Return [x, y] of the center of cell containing provided text 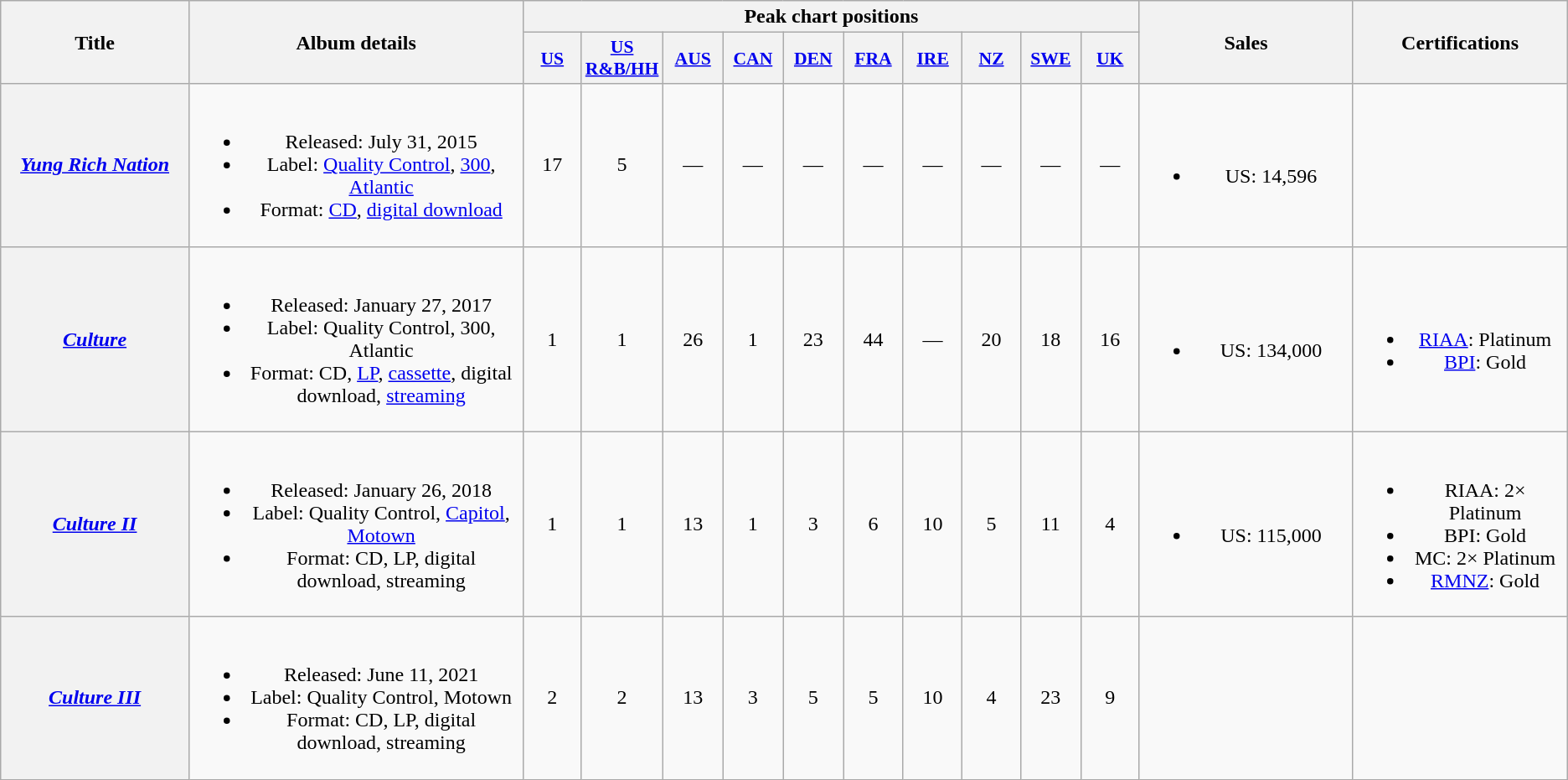
RIAA: PlatinumBPI: Gold [1460, 338]
US: 115,000 [1246, 524]
26 [692, 338]
Culture III [95, 698]
NZ [992, 59]
20 [992, 338]
17 [553, 165]
SWE [1050, 59]
9 [1110, 698]
11 [1050, 524]
DEN [813, 59]
UK [1110, 59]
US [553, 59]
Culture [95, 338]
RIAA: 2× PlatinumBPI: GoldMC: 2× PlatinumRMNZ: Gold [1460, 524]
CAN [753, 59]
6 [874, 524]
USR&B/HH [622, 59]
US: 134,000 [1246, 338]
Released: January 27, 2017Label: Quality Control, 300, AtlanticFormat: CD, LP, cassette, digital download, streaming [355, 338]
AUS [692, 59]
Released: July 31, 2015Label: Quality Control, 300, AtlanticFormat: CD, digital download [355, 165]
Album details [355, 42]
US: 14,596 [1246, 165]
44 [874, 338]
Peak chart positions [831, 17]
Released: June 11, 2021Label: Quality Control, MotownFormat: CD, LP, digital download, streaming [355, 698]
IRE [933, 59]
16 [1110, 338]
Sales [1246, 42]
Title [95, 42]
18 [1050, 338]
Certifications [1460, 42]
FRA [874, 59]
Released: January 26, 2018Label: Quality Control, Capitol, MotownFormat: CD, LP, digital download, streaming [355, 524]
Culture II [95, 524]
Yung Rich Nation [95, 165]
